Find where the given text appears and provide that cell's center as (x, y) coordinate. 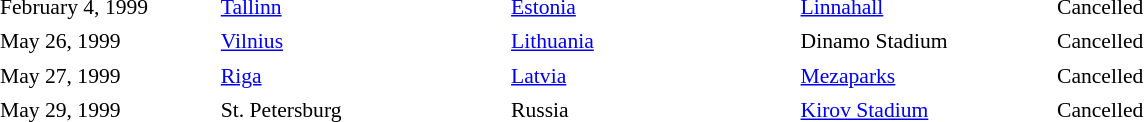
Vilnius (362, 42)
Mezaparks (924, 76)
Lithuania (651, 42)
Latvia (651, 76)
Riga (362, 76)
Dinamo Stadium (924, 42)
